Detect which cell encompasses the target text, then output its (X, Y) center coordinate. 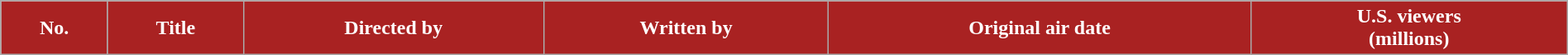
No. (55, 28)
Original air date (1040, 28)
Directed by (394, 28)
U.S. viewers(millions) (1409, 28)
Written by (686, 28)
Title (175, 28)
